Determine the (x, y) coordinate at the center of the cell enclosing the given text.  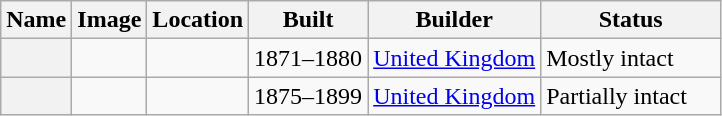
Name (36, 20)
1875–1899 (308, 96)
Location (198, 20)
Status (631, 20)
1871–1880 (308, 58)
Built (308, 20)
Image (110, 20)
Builder (454, 20)
Mostly intact (631, 58)
Partially intact (631, 96)
